Scan for the cell matching the given text and deliver its (X, Y) coordinate at center. 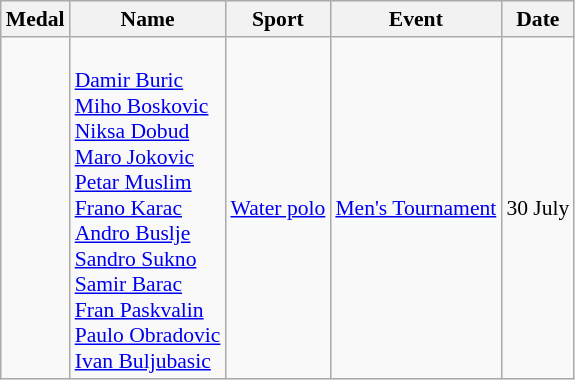
Medal (36, 19)
Sport (278, 19)
Men's Tournament (416, 208)
Event (416, 19)
30 July (538, 208)
Damir BuricMiho BoskovicNiksa DobudMaro JokovicPetar MuslimFrano KaracAndro BusljeSandro SuknoSamir BaracFran PaskvalinPaulo ObradovicIvan Buljubasic (148, 208)
Name (148, 19)
Water polo (278, 208)
Date (538, 19)
